Identify which cell holds the provided text, then report its [x, y] central coordinate. 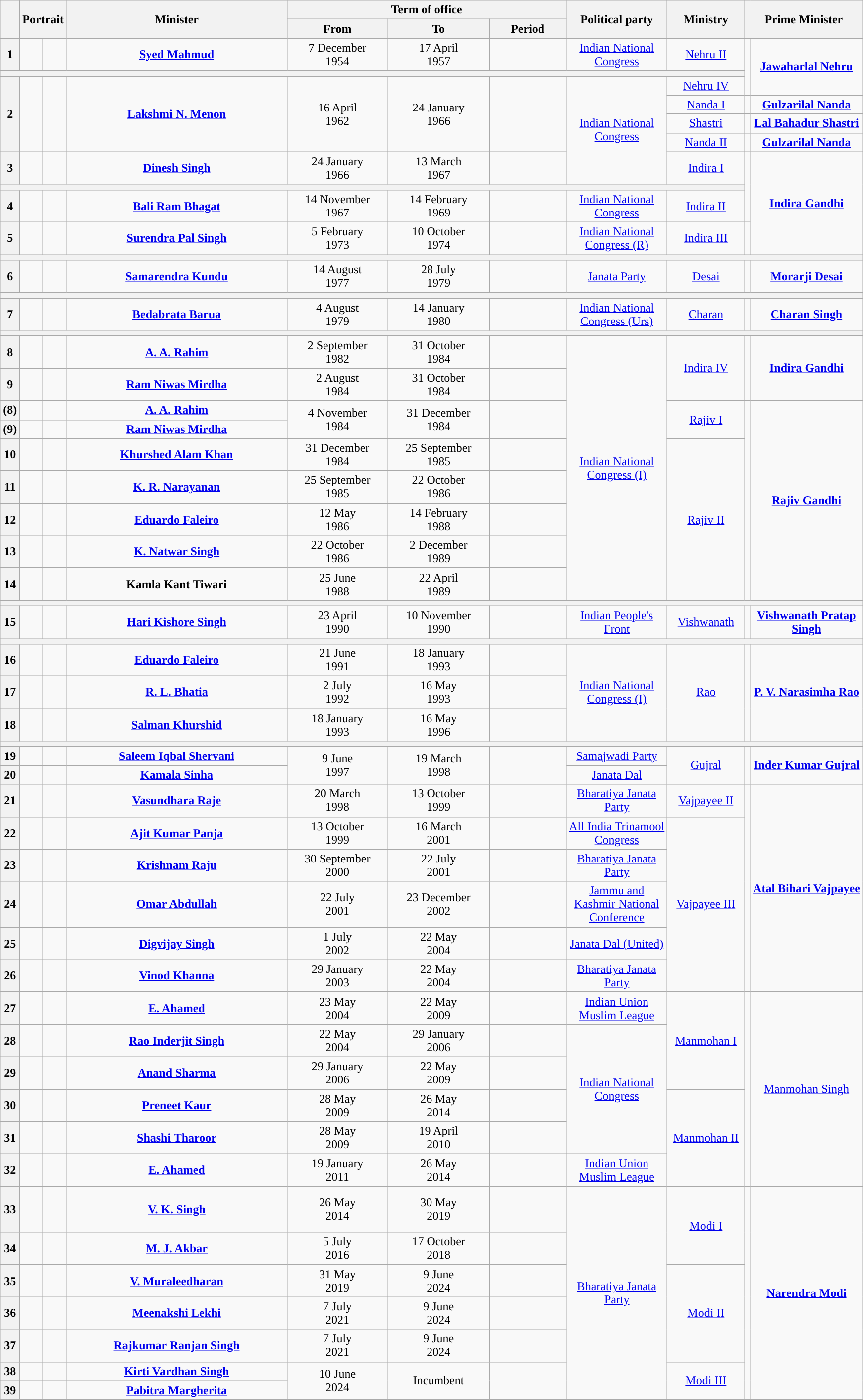
10 June2024 [337, 1381]
Digvijay Singh [176, 944]
Saleem Iqbal Shervani [176, 756]
Hari Kishore Singh [176, 622]
Vinod Khanna [176, 975]
Modi I [706, 1225]
17 April1957 [439, 55]
Rajkumar Ranjan Singh [176, 1346]
9 June1997 [337, 765]
10 October1974 [439, 238]
2 August1984 [337, 384]
Kamala Sinha [176, 775]
14 [10, 584]
Anand Sharma [176, 1073]
8 [10, 352]
Omar Abdullah [176, 904]
12 [10, 520]
14 November1967 [337, 206]
Period [528, 29]
K. Natwar Singh [176, 551]
Salman Khurshid [176, 725]
Inder Kumar Gujral [806, 765]
29 [10, 1073]
Vishwanath [706, 622]
16 May1993 [439, 693]
23 April1990 [337, 622]
Lakshmi N. Menon [176, 114]
(9) [10, 429]
Portrait [43, 19]
Janata Party [617, 277]
18 [10, 725]
4 November1984 [337, 420]
Preneet Kaur [176, 1105]
Narendra Modi [806, 1293]
Samarendra Kundu [176, 277]
3 [10, 168]
Term of office [427, 10]
4 [10, 206]
Meenakshi Lekhi [176, 1313]
Pabitra Margherita [176, 1390]
38 [10, 1371]
Nanda I [706, 105]
1 [10, 55]
20 March1998 [337, 800]
V. K. Singh [176, 1209]
28 July1979 [439, 277]
13 [10, 551]
29 January2003 [337, 975]
Rao [706, 693]
Modi III [706, 1381]
Indira IV [706, 368]
21 June1991 [337, 660]
25 June1988 [337, 584]
Indian National Congress (R) [617, 238]
Ajit Kumar Panja [176, 833]
Indira I [706, 168]
Shastri [706, 123]
Samajwadi Party [617, 756]
(8) [10, 410]
Vasundhara Raje [176, 800]
13 March1967 [439, 168]
39 [10, 1390]
Incumbent [439, 1381]
23 December2002 [439, 904]
Bali Ram Bhagat [176, 206]
From [337, 29]
Jammu and Kashmir National Conference [617, 904]
Atal Bihari Vajpayee [806, 888]
Indira II [706, 206]
31 May2019 [337, 1281]
20 [10, 775]
19 January2011 [337, 1171]
All India Trinamool Congress [617, 833]
Syed Mahmud [176, 55]
24 [10, 904]
34 [10, 1248]
15 [10, 622]
Manmohan Singh [806, 1089]
Khurshed Alam Khan [176, 455]
16 April1962 [337, 114]
5 [10, 238]
Manmohan I [706, 1040]
K. R. Narayanan [176, 487]
Dinesh Singh [176, 168]
5 February1973 [337, 238]
28 [10, 1040]
30 September2000 [337, 865]
Kirti Vardhan Singh [176, 1371]
9 [10, 384]
1 July2002 [337, 944]
12 May1986 [337, 520]
To [439, 29]
Morarji Desai [806, 277]
16 March2001 [439, 833]
26 [10, 975]
14 February1969 [439, 206]
2 [10, 114]
Rajiv Gandhi [806, 501]
Ministry [706, 19]
10 [10, 455]
Indira III [706, 238]
4 August1979 [337, 315]
Kamla Kant Tiwari [176, 584]
14 August1977 [337, 277]
5 July2016 [337, 1248]
22 [10, 833]
32 [10, 1171]
Modi II [706, 1313]
2 September1982 [337, 352]
Rao Inderjit Singh [176, 1040]
31 [10, 1138]
22 April1989 [439, 584]
37 [10, 1346]
36 [10, 1313]
23 May2004 [337, 1008]
Vajpayee II [706, 800]
11 [10, 487]
35 [10, 1281]
16 May1996 [439, 725]
Prime Minister [804, 19]
7 December1954 [337, 55]
Indian National Congress (Urs) [617, 315]
Charan [706, 315]
33 [10, 1209]
M. J. Akbar [176, 1248]
14 January1980 [439, 315]
30 [10, 1105]
25 [10, 944]
10 November1990 [439, 622]
Desai [706, 277]
Rajiv I [706, 420]
16 [10, 660]
Vajpayee III [706, 904]
21 [10, 800]
Charan Singh [806, 315]
2 December1989 [439, 551]
30 May2019 [439, 1209]
Lal Bahadur Shastri [806, 123]
2 July1992 [337, 693]
Nehru IV [706, 86]
14 February1988 [439, 520]
19 April2010 [439, 1138]
23 [10, 865]
27 [10, 1008]
19 March1998 [439, 765]
Indian People's Front [617, 622]
Political party [617, 19]
6 [10, 277]
Janata Dal (United) [617, 944]
Gujral [706, 765]
V. Muraleedharan [176, 1281]
Manmohan II [706, 1138]
Krishnam Raju [176, 865]
Nehru II [706, 55]
17 [10, 693]
P. V. Narasimha Rao [806, 693]
Jawaharlal Nehru [806, 67]
Nanda II [706, 142]
7 [10, 315]
19 [10, 756]
Rajiv II [706, 520]
Bedabrata Barua [176, 315]
Shashi Tharoor [176, 1138]
R. L. Bhatia [176, 693]
17 October2018 [439, 1248]
Minister [176, 19]
Vishwanath Pratap Singh [806, 622]
Surendra Pal Singh [176, 238]
Janata Dal [617, 775]
